Capture the cell that displays the provided text and extract its [x, y] central coordinate. 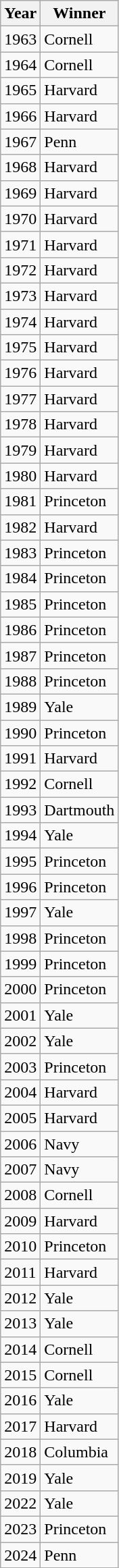
2022 [20, 1503]
1991 [20, 759]
1968 [20, 167]
1975 [20, 348]
2017 [20, 1426]
Winner [80, 13]
2019 [20, 1478]
1983 [20, 553]
1969 [20, 193]
1992 [20, 784]
2023 [20, 1529]
2016 [20, 1401]
2015 [20, 1375]
2002 [20, 1041]
1990 [20, 732]
1984 [20, 578]
2006 [20, 1144]
2004 [20, 1092]
2005 [20, 1118]
1972 [20, 270]
2024 [20, 1555]
1999 [20, 964]
Dartmouth [80, 810]
2007 [20, 1170]
2018 [20, 1452]
1977 [20, 399]
1971 [20, 244]
2013 [20, 1324]
1982 [20, 527]
2010 [20, 1247]
1966 [20, 116]
1985 [20, 604]
1995 [20, 861]
1986 [20, 630]
2012 [20, 1298]
2000 [20, 990]
1976 [20, 373]
2001 [20, 1015]
1967 [20, 142]
1970 [20, 219]
1996 [20, 887]
1964 [20, 65]
2014 [20, 1349]
1997 [20, 913]
2008 [20, 1195]
1987 [20, 655]
1965 [20, 90]
Year [20, 13]
1979 [20, 450]
1974 [20, 322]
1980 [20, 476]
1981 [20, 502]
2003 [20, 1066]
1963 [20, 39]
1994 [20, 836]
1988 [20, 681]
2009 [20, 1221]
2011 [20, 1272]
1978 [20, 425]
Columbia [80, 1452]
1989 [20, 707]
1998 [20, 938]
1993 [20, 810]
1973 [20, 296]
